Detect which cell encompasses the target text, then output its [x, y] center coordinate. 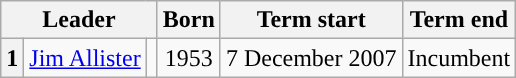
7 December 2007 [311, 58]
1 [12, 58]
Term end [459, 20]
Term start [311, 20]
Born [188, 20]
Leader [80, 20]
Jim Allister [85, 58]
Incumbent [459, 58]
1953 [188, 58]
